Locate the cell with the specified text and output its [x, y] center coordinate. 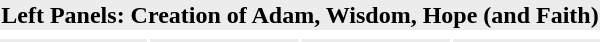
Left Panels: Creation of Adam, Wisdom, Hope (and Faith) [300, 15]
